Capture the cell that displays the provided text and extract its [x, y] central coordinate. 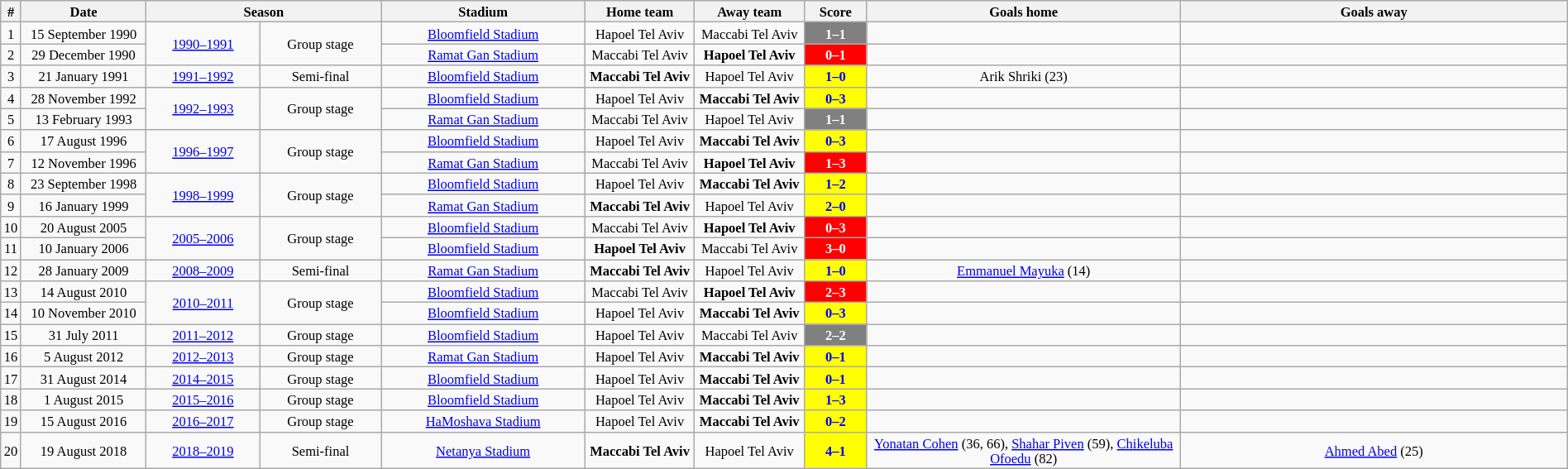
20 August 2005 [84, 227]
Score [835, 12]
16 January 1999 [84, 205]
14 [12, 313]
2016–2017 [203, 421]
8 [12, 184]
10 January 2006 [84, 248]
9 [12, 205]
19 August 2018 [84, 450]
4 [12, 98]
5 August 2012 [84, 357]
Emmanuel Mayuka (14) [1024, 270]
18 [12, 400]
7 [12, 162]
# [12, 12]
Yonatan Cohen (36, 66), Shahar Piven (59), Chikeluba Ofoedu (82) [1024, 450]
6 [12, 141]
1–2 [835, 184]
15 [12, 335]
4–1 [835, 450]
10 [12, 227]
17 August 1996 [84, 141]
16 [12, 357]
2008–2009 [203, 270]
21 January 1991 [84, 76]
15 August 2016 [84, 421]
20 [12, 450]
14 August 2010 [84, 292]
1991–1992 [203, 76]
1992–1993 [203, 108]
28 November 1992 [84, 98]
31 July 2011 [84, 335]
29 December 1990 [84, 55]
3 [12, 76]
1998–1999 [203, 194]
10 November 2010 [84, 313]
2010–2011 [203, 303]
2011–2012 [203, 335]
Goals home [1024, 12]
Home team [640, 12]
2005–2006 [203, 237]
1 August 2015 [84, 400]
0–2 [835, 421]
Netanya Stadium [483, 450]
HaMoshava Stadium [483, 421]
1996–1997 [203, 151]
Season [264, 12]
11 [12, 248]
2–0 [835, 205]
Goals away [1374, 12]
Stadium [483, 12]
Ahmed Abed (25) [1374, 450]
Away team [749, 12]
31 August 2014 [84, 378]
5 [12, 119]
2012–2013 [203, 357]
2018–2019 [203, 450]
2015–2016 [203, 400]
1990–1991 [203, 44]
15 September 1990 [84, 33]
13 [12, 292]
2–3 [835, 292]
13 February 1993 [84, 119]
12 [12, 270]
17 [12, 378]
2014–2015 [203, 378]
19 [12, 421]
3–0 [835, 248]
Arik Shriki (23) [1024, 76]
23 September 1998 [84, 184]
2 [12, 55]
Date [84, 12]
2–2 [835, 335]
1 [12, 33]
12 November 1996 [84, 162]
28 January 2009 [84, 270]
